Return (X, Y) of the center of cell containing provided text 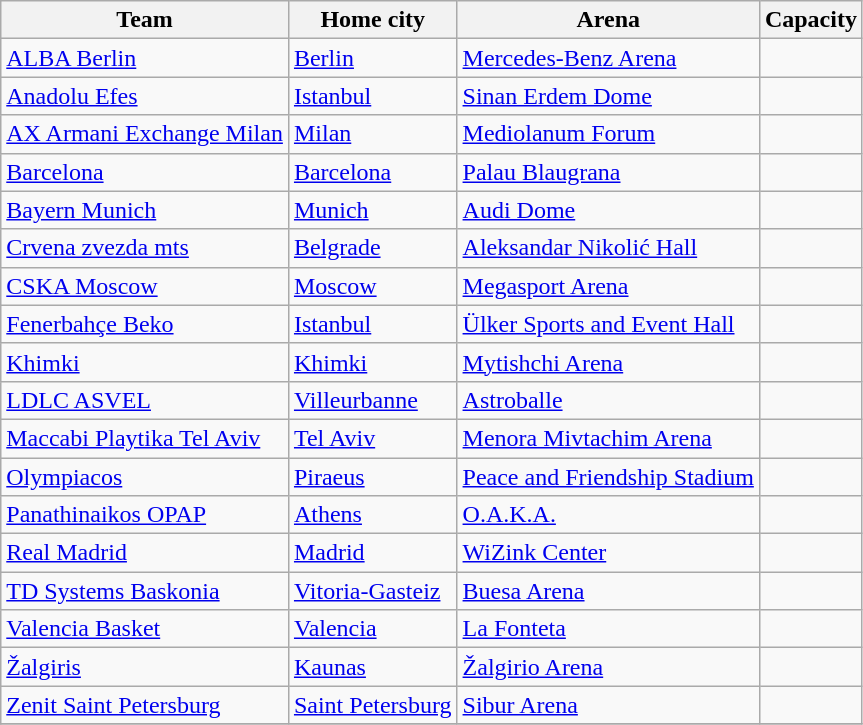
Sibur Arena (608, 705)
Mytishchi Arena (608, 362)
Panathinaikos OPAP (145, 515)
Žalgirio Arena (608, 667)
La Fonteta (608, 629)
TD Systems Baskonia (145, 591)
Megasport Arena (608, 286)
Olympiacos (145, 477)
CSKA Moscow (145, 286)
Sinan Erdem Dome (608, 96)
AX Armani Exchange Milan (145, 134)
Piraeus (372, 477)
Milan (372, 134)
Tel Aviv (372, 438)
Audi Dome (608, 210)
Bayern Munich (145, 210)
Fenerbahçe Beko (145, 324)
WiZink Center (608, 553)
Palau Blaugrana (608, 172)
Capacity (810, 20)
Athens (372, 515)
Madrid (372, 553)
LDLC ASVEL (145, 400)
Menora Mivtachim Arena (608, 438)
Ülker Sports and Event Hall (608, 324)
Valencia (372, 629)
Anadolu Efes (145, 96)
Valencia Basket (145, 629)
Berlin (372, 58)
Crvena zvezda mts (145, 248)
Maccabi Playtika Tel Aviv (145, 438)
Zenit Saint Petersburg (145, 705)
Peace and Friendship Stadium (608, 477)
Belgrade (372, 248)
Aleksandar Nikolić Hall (608, 248)
Astroballe (608, 400)
Mediolanum Forum (608, 134)
Home city (372, 20)
Vitoria-Gasteiz (372, 591)
ALBA Berlin (145, 58)
Buesa Arena (608, 591)
Saint Petersburg (372, 705)
Real Madrid (145, 553)
Villeurbanne (372, 400)
Mercedes-Benz Arena (608, 58)
Arena (608, 20)
O.A.K.A. (608, 515)
Munich (372, 210)
Žalgiris (145, 667)
Kaunas (372, 667)
Moscow (372, 286)
Team (145, 20)
